Capture the cell that displays the provided text and extract its (x, y) central coordinate. 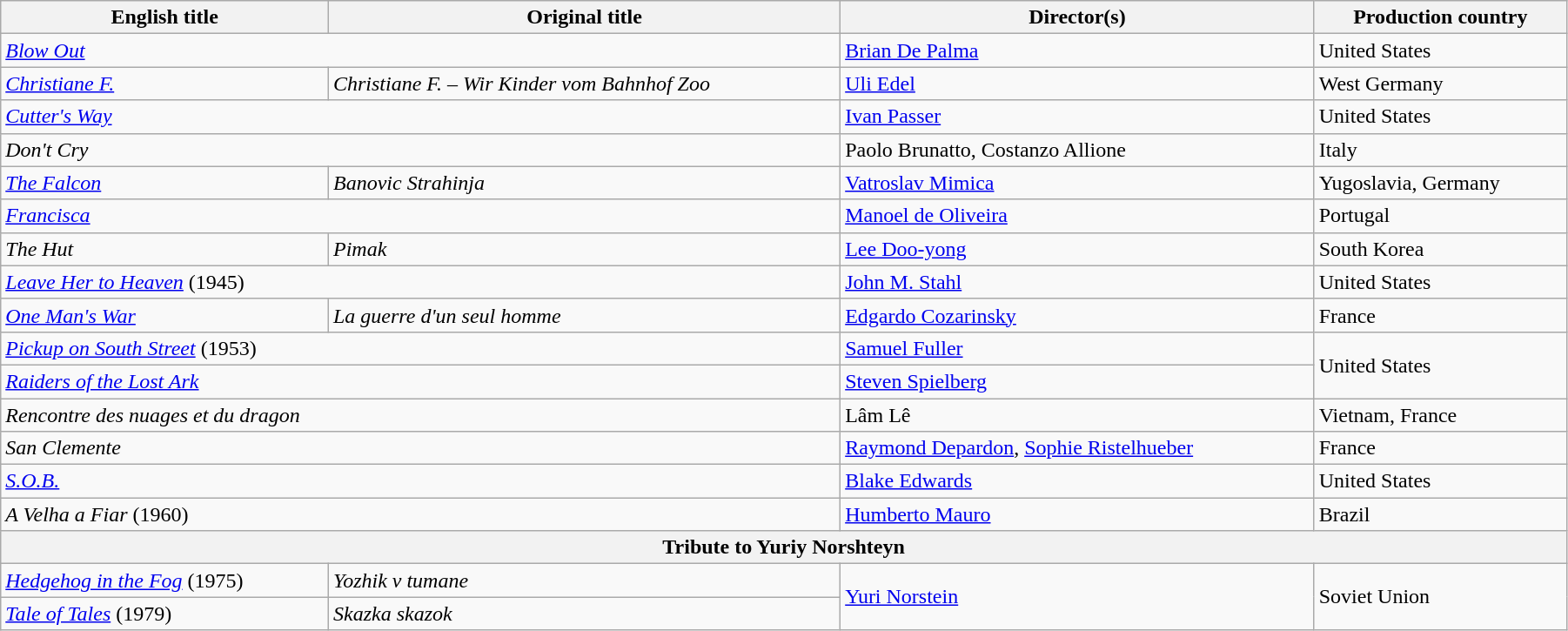
Blow Out (421, 50)
Director(s) (1077, 17)
Lee Doo-yong (1077, 249)
Original title (584, 17)
San Clemente (421, 448)
Vietnam, France (1440, 415)
Leave Her to Heaven (1945) (421, 282)
John M. Stahl (1077, 282)
One Man's War (165, 315)
Rencontre des nuages et du dragon (421, 415)
A Velha a Fiar (1960) (421, 514)
Cutter's Way (421, 117)
Tale of Tales (1979) (165, 614)
Uli Edel (1077, 84)
Yozhik v tumane (584, 581)
Steven Spielberg (1077, 381)
West Germany (1440, 84)
Lâm Lê (1077, 415)
Portugal (1440, 216)
Blake Edwards (1077, 481)
Christiane F. (165, 84)
Production country (1440, 17)
S.O.B. (421, 481)
Samuel Fuller (1077, 348)
Raiders of the Lost Ark (421, 381)
Vatroslav Mimica (1077, 183)
Brazil (1440, 514)
Francisca (421, 216)
Manoel de Oliveira (1077, 216)
Pickup on South Street (1953) (421, 348)
Yugoslavia, Germany (1440, 183)
Skazka skazok (584, 614)
Christiane F. – Wir Kinder vom Bahnhof Zoo (584, 84)
Ivan Passer (1077, 117)
Soviet Union (1440, 597)
The Hut (165, 249)
Yuri Norstein (1077, 597)
La guerre d'un seul homme (584, 315)
Brian De Palma (1077, 50)
Italy (1440, 150)
Banovic Strahinja (584, 183)
The Falcon (165, 183)
Tribute to Yuriy Norshteyn (784, 547)
Edgardo Cozarinsky (1077, 315)
Raymond Depardon, Sophie Ristelhueber (1077, 448)
Hedgehog in the Fog (1975) (165, 581)
South Korea (1440, 249)
Humberto Mauro (1077, 514)
English title (165, 17)
Pimak (584, 249)
Don't Cry (421, 150)
Paolo Brunatto, Costanzo Allione (1077, 150)
